From the cell containing the given text, extract its center point as [x, y] coordinate. 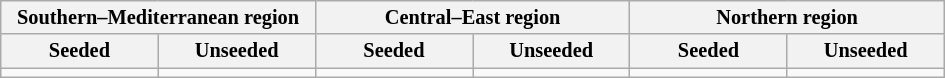
Northern region [787, 17]
Central–East region [472, 17]
Southern–Mediterranean region [158, 17]
